Provide the (X, Y) coordinate of the cell's center where the given text is located.  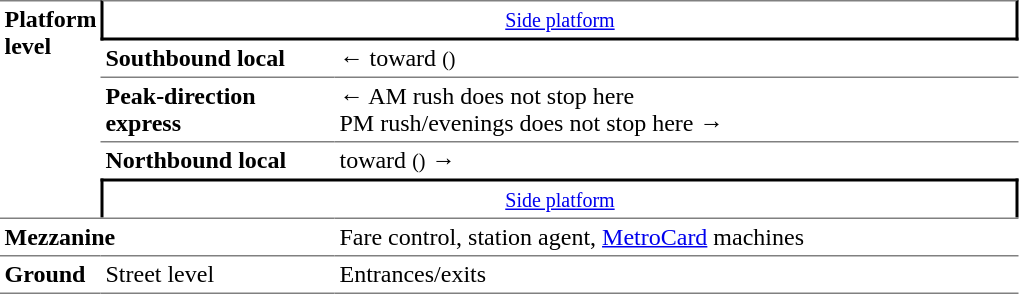
← AM rush does not stop here PM rush/evenings does not stop here → (677, 110)
← toward () (677, 59)
Peak-direction express (218, 110)
Northbound local (218, 160)
Mezzanine (168, 237)
Platform level (50, 109)
toward () → (677, 160)
Ground (50, 274)
Street level (218, 274)
Entrances/exits (677, 274)
Southbound local (218, 59)
Fare control, station agent, MetroCard machines (677, 237)
